From the cell containing the given text, extract its center point as [X, Y] coordinate. 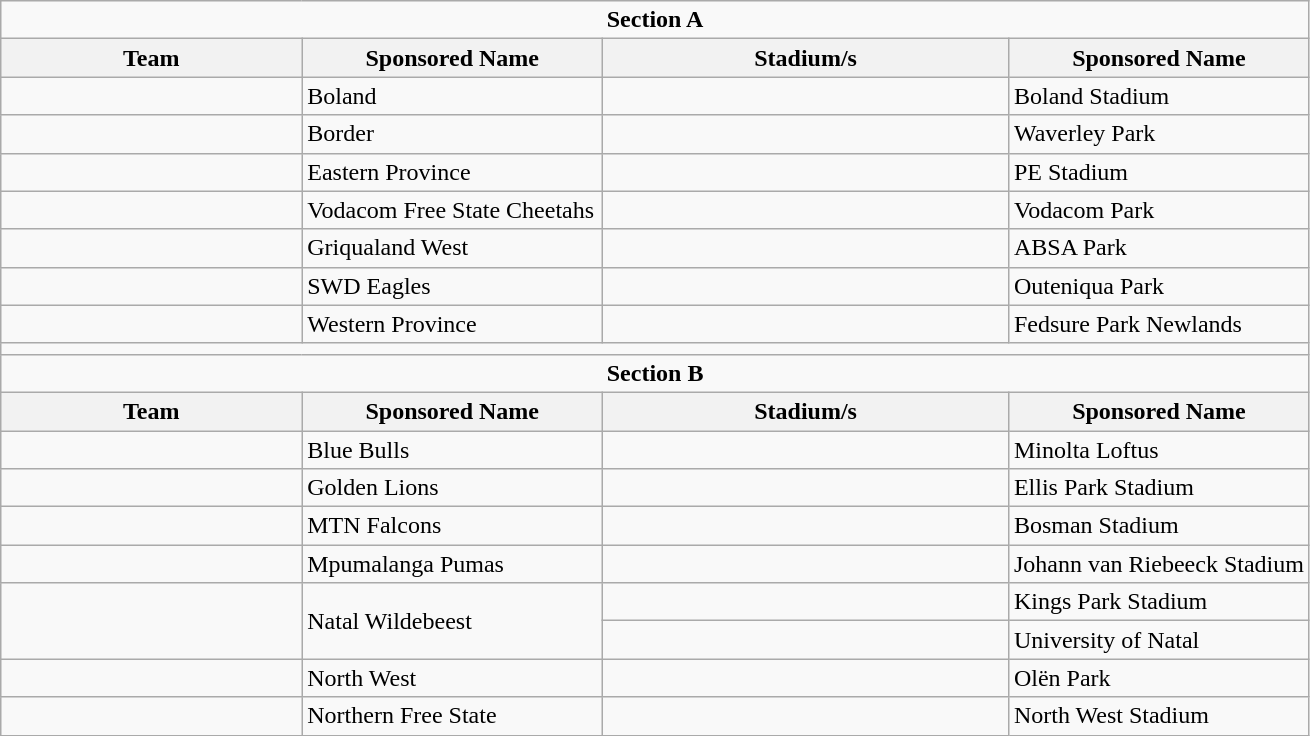
Boland Stadium [1158, 96]
Mpumalanga Pumas [452, 564]
Fedsure Park Newlands [1158, 324]
Kings Park Stadium [1158, 602]
Blue Bulls [452, 449]
ABSA Park [1158, 248]
MTN Falcons [452, 526]
Golden Lions [452, 488]
Minolta Loftus [1158, 449]
SWD Eagles [452, 286]
Section B [656, 373]
Natal Wildebeest [452, 621]
Boland [452, 96]
Border [452, 134]
Waverley Park [1158, 134]
University of Natal [1158, 640]
Section A [656, 20]
North West Stadium [1158, 716]
Northern Free State [452, 716]
Ellis Park Stadium [1158, 488]
Vodacom Park [1158, 210]
Griqualand West [452, 248]
Olën Park [1158, 678]
Western Province [452, 324]
North West [452, 678]
Eastern Province [452, 172]
Vodacom Free State Cheetahs [452, 210]
Johann van Riebeeck Stadium [1158, 564]
Outeniqua Park [1158, 286]
PE Stadium [1158, 172]
Bosman Stadium [1158, 526]
